Output the [x, y] coordinate of the center of the cell containing the given text.  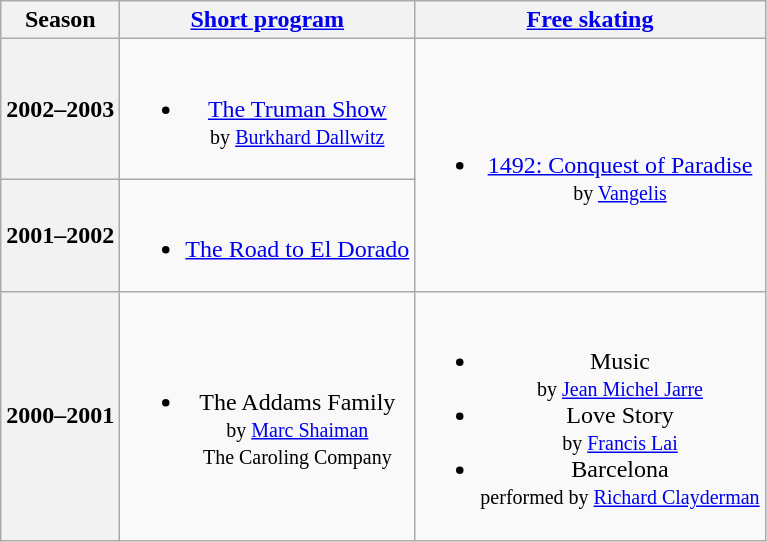
Season [60, 20]
2001–2002 [60, 236]
Short program [268, 20]
The Road to El Dorado [268, 236]
2000–2001 [60, 416]
The Truman Show by Burkhard Dallwitz [268, 109]
1492: Conquest of Paradise by Vangelis [590, 166]
Free skating [590, 20]
Music by Jean Michel Jarre Love Story by Francis Lai Barcelona performed by Richard Clayderman [590, 416]
The Addams Family by Marc Shaiman The Caroling Company [268, 416]
2002–2003 [60, 109]
